Find where the given text appears and provide that cell's center as (x, y) coordinate. 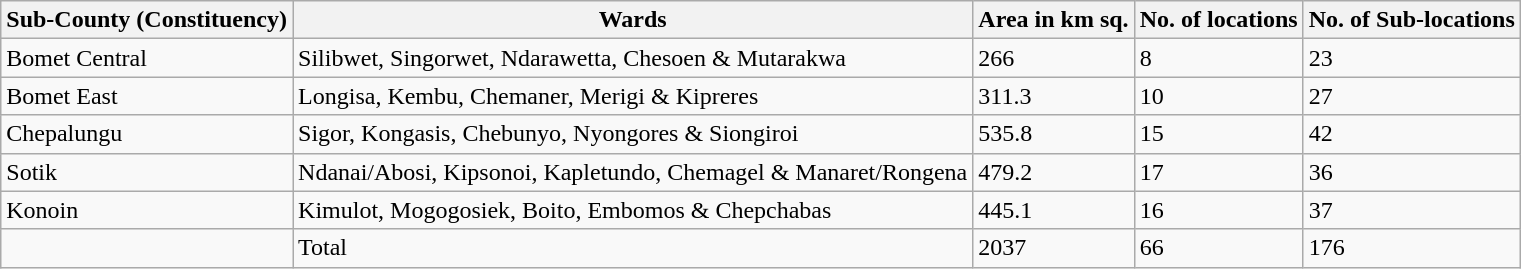
Bomet Central (147, 58)
Sotik (147, 172)
27 (1412, 96)
Wards (633, 20)
Sub-County (Constituency) (147, 20)
23 (1412, 58)
10 (1218, 96)
176 (1412, 248)
No. of Sub-locations (1412, 20)
66 (1218, 248)
15 (1218, 134)
37 (1412, 210)
16 (1218, 210)
Bomet East (147, 96)
Ndanai/Abosi, Kipsonoi, Kapletundo, Chemagel & Manaret/Rongena (633, 172)
Konoin (147, 210)
8 (1218, 58)
Chepalungu (147, 134)
Sigor, Kongasis, Chebunyo, Nyongores & Siongiroi (633, 134)
Silibwet, Singorwet, Ndarawetta, Chesoen & Mutarakwa (633, 58)
Longisa, Kembu, Chemaner, Merigi & Kipreres (633, 96)
445.1 (1054, 210)
2037 (1054, 248)
No. of locations (1218, 20)
Area in km sq. (1054, 20)
17 (1218, 172)
479.2 (1054, 172)
535.8 (1054, 134)
Total (633, 248)
266 (1054, 58)
Kimulot, Mogogosiek, Boito, Embomos & Chepchabas (633, 210)
42 (1412, 134)
311.3 (1054, 96)
36 (1412, 172)
